Return the [X, Y] coordinate for the center point of the cell that contains the specified text.  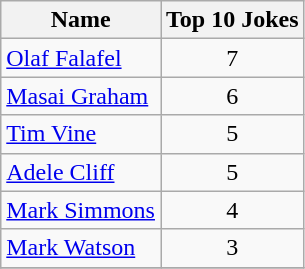
Tim Vine [81, 134]
7 [232, 58]
4 [232, 210]
Name [81, 20]
6 [232, 96]
Adele Cliff [81, 172]
3 [232, 248]
Olaf Falafel [81, 58]
Masai Graham [81, 96]
Mark Watson [81, 248]
Top 10 Jokes [232, 20]
Mark Simmons [81, 210]
